Detect which cell encompasses the target text, then output its [x, y] center coordinate. 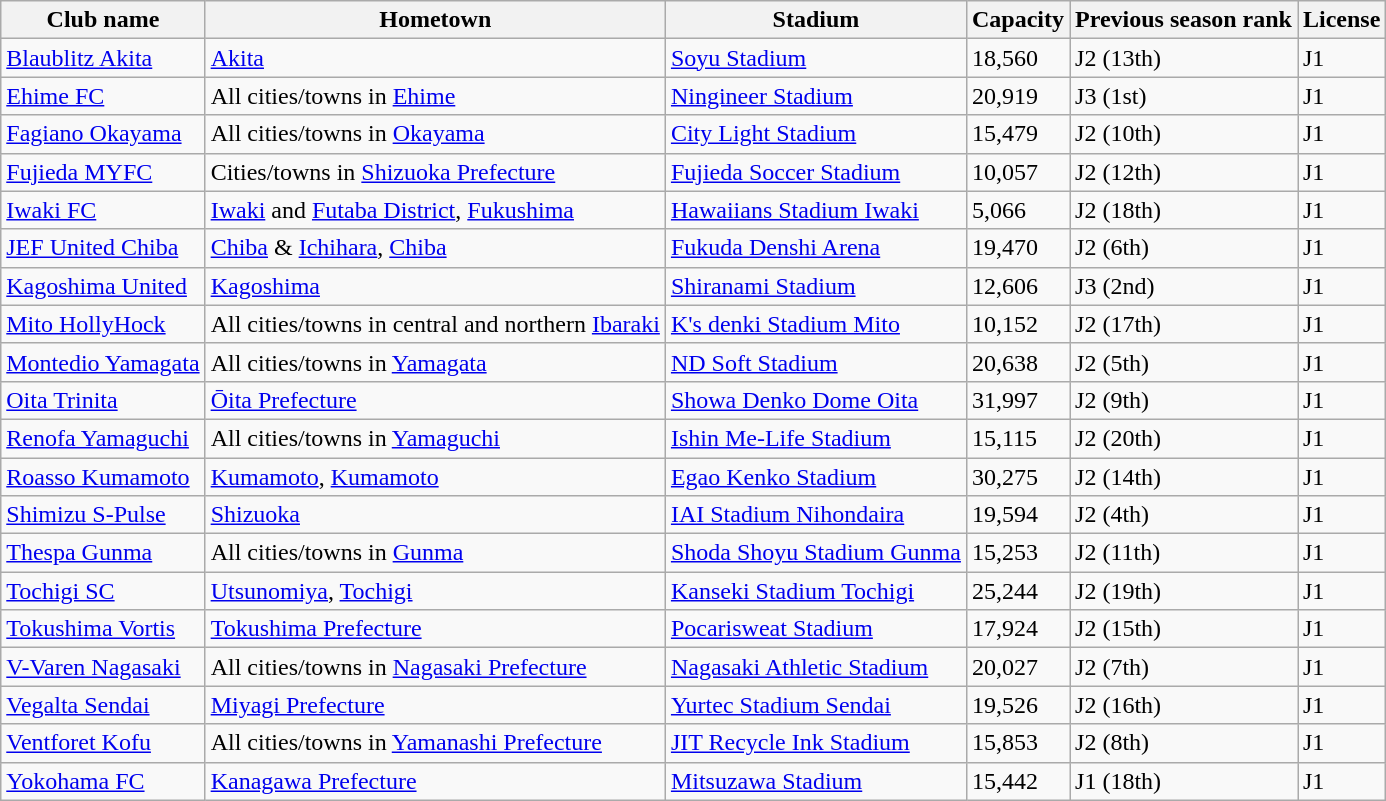
J2 (11th) [1184, 553]
All cities/towns in Ehime [435, 96]
Ehime FC [103, 96]
Roasso Kumamoto [103, 477]
20,919 [1018, 96]
J2 (13th) [1184, 58]
Shoda Shoyu Stadium Gunma [816, 553]
Renofa Yamaguchi [103, 438]
20,027 [1018, 667]
JEF United Chiba [103, 248]
Kanagawa Prefecture [435, 781]
Iwaki FC [103, 210]
Shimizu S-Pulse [103, 515]
All cities/towns in Yamaguchi [435, 438]
Chiba & Ichihara, Chiba [435, 248]
J2 (17th) [1184, 324]
J2 (15th) [1184, 629]
All cities/towns in Okayama [435, 134]
All cities/towns in Gunma [435, 553]
10,152 [1018, 324]
Vegalta Sendai [103, 705]
Ōita Prefecture [435, 400]
J3 (2nd) [1184, 286]
Kagoshima United [103, 286]
K's denki Stadium Mito [816, 324]
Iwaki and Futaba District, Fukushima [435, 210]
18,560 [1018, 58]
Kumamoto, Kumamoto [435, 477]
12,606 [1018, 286]
J2 (9th) [1184, 400]
19,594 [1018, 515]
Shizuoka [435, 515]
J2 (10th) [1184, 134]
J3 (1st) [1184, 96]
Kanseki Stadium Tochigi [816, 591]
Previous season rank [1184, 20]
Shiranami Stadium [816, 286]
Utsunomiya, Tochigi [435, 591]
Kagoshima [435, 286]
Capacity [1018, 20]
J2 (18th) [1184, 210]
J2 (14th) [1184, 477]
Fukuda Denshi Arena [816, 248]
Club name [103, 20]
License [1342, 20]
Cities/towns in Shizuoka Prefecture [435, 172]
Ningineer Stadium [816, 96]
Ishin Me-Life Stadium [816, 438]
Blaublitz Akita [103, 58]
J2 (16th) [1184, 705]
V-Varen Nagasaki [103, 667]
19,470 [1018, 248]
ND Soft Stadium [816, 362]
Yokohama FC [103, 781]
Miyagi Prefecture [435, 705]
Pocarisweat Stadium [816, 629]
Yurtec Stadium Sendai [816, 705]
15,115 [1018, 438]
Hometown [435, 20]
All cities/towns in Yamagata [435, 362]
JIT Recycle Ink Stadium [816, 743]
Thespa Gunma [103, 553]
Nagasaki Athletic Stadium [816, 667]
J2 (4th) [1184, 515]
Fujieda MYFC [103, 172]
Tokushima Prefecture [435, 629]
J2 (8th) [1184, 743]
25,244 [1018, 591]
Ventforet Kofu [103, 743]
5,066 [1018, 210]
J2 (19th) [1184, 591]
Tochigi SC [103, 591]
15,442 [1018, 781]
17,924 [1018, 629]
All cities/towns in central and northern Ibaraki [435, 324]
J2 (7th) [1184, 667]
Fujieda Soccer Stadium [816, 172]
All cities/towns in Nagasaki Prefecture [435, 667]
J2 (6th) [1184, 248]
Mito HollyHock [103, 324]
20,638 [1018, 362]
31,997 [1018, 400]
30,275 [1018, 477]
15,253 [1018, 553]
Montedio Yamagata [103, 362]
City Light Stadium [816, 134]
Egao Kenko Stadium [816, 477]
19,526 [1018, 705]
Hawaiians Stadium Iwaki [816, 210]
Tokushima Vortis [103, 629]
J1 (18th) [1184, 781]
IAI Stadium Nihondaira [816, 515]
Mitsuzawa Stadium [816, 781]
Oita Trinita [103, 400]
15,853 [1018, 743]
J2 (5th) [1184, 362]
10,057 [1018, 172]
J2 (20th) [1184, 438]
Stadium [816, 20]
Fagiano Okayama [103, 134]
J2 (12th) [1184, 172]
15,479 [1018, 134]
Soyu Stadium [816, 58]
Showa Denko Dome Oita [816, 400]
Akita [435, 58]
All cities/towns in Yamanashi Prefecture [435, 743]
